Scan for the cell matching the given text and deliver its [X, Y] coordinate at center. 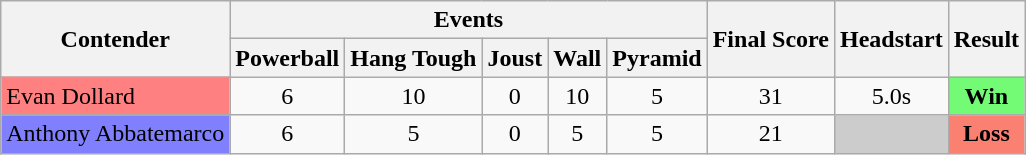
Evan Dollard [116, 96]
Hang Tough [414, 58]
Contender [116, 39]
Win [986, 96]
Final Score [770, 39]
Headstart [891, 39]
Events [468, 20]
Pyramid [657, 58]
Joust [515, 58]
31 [770, 96]
Powerball [288, 58]
Result [986, 39]
Anthony Abbatemarco [116, 134]
21 [770, 134]
5.0s [891, 96]
Loss [986, 134]
Wall [578, 58]
